Return [X, Y] of the center of cell containing provided text 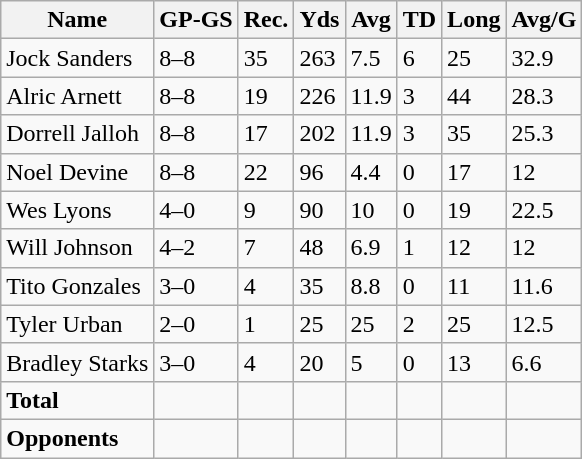
TD [419, 20]
96 [320, 172]
44 [474, 96]
7 [266, 248]
202 [320, 134]
6.9 [371, 248]
Avg [371, 20]
11 [474, 286]
Total [78, 400]
4.4 [371, 172]
22 [266, 172]
7.5 [371, 58]
263 [320, 58]
2–0 [196, 324]
226 [320, 96]
10 [371, 210]
Avg/G [544, 20]
28.3 [544, 96]
Bradley Starks [78, 362]
25.3 [544, 134]
4–0 [196, 210]
20 [320, 362]
Yds [320, 20]
Jock Sanders [78, 58]
Tito Gonzales [78, 286]
6.6 [544, 362]
2 [419, 324]
Wes Lyons [78, 210]
Name [78, 20]
4–2 [196, 248]
12.5 [544, 324]
Rec. [266, 20]
5 [371, 362]
22.5 [544, 210]
32.9 [544, 58]
13 [474, 362]
48 [320, 248]
Opponents [78, 438]
9 [266, 210]
Noel Devine [78, 172]
Alric Arnett [78, 96]
11.6 [544, 286]
6 [419, 58]
90 [320, 210]
GP-GS [196, 20]
Long [474, 20]
Dorrell Jalloh [78, 134]
Tyler Urban [78, 324]
Will Johnson [78, 248]
8.8 [371, 286]
